Provide the [X, Y] coordinate of the cell's center where the given text is located.  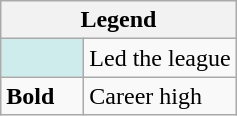
Bold [42, 96]
Legend [118, 20]
Career high [160, 96]
Led the league [160, 58]
